Find where the given text appears and provide that cell's center as [X, Y] coordinate. 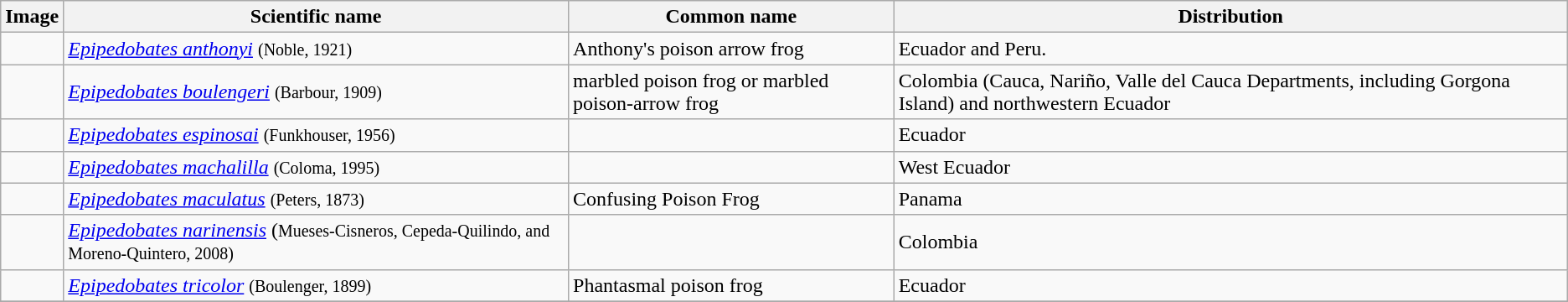
Epipedobates narinensis (Mueses-Cisneros, Cepeda-Quilindo, and Moreno-Quintero, 2008) [317, 242]
Confusing Poison Frog [732, 199]
Panama [1230, 199]
Distribution [1230, 17]
Anthony's poison arrow frog [732, 49]
Epipedobates machalilla (Coloma, 1995) [317, 167]
Epipedobates tricolor (Boulenger, 1899) [317, 285]
Colombia (Cauca, Nariño, Valle del Cauca Departments, including Gorgona Island) and northwestern Ecuador [1230, 92]
Epipedobates anthonyi (Noble, 1921) [317, 49]
Ecuador and Peru. [1230, 49]
West Ecuador [1230, 167]
Common name [732, 17]
Colombia [1230, 242]
Scientific name [317, 17]
Image [32, 17]
Epipedobates maculatus (Peters, 1873) [317, 199]
Phantasmal poison frog [732, 285]
Epipedobates espinosai (Funkhouser, 1956) [317, 135]
Epipedobates boulengeri (Barbour, 1909) [317, 92]
marbled poison frog or marbled poison-arrow frog [732, 92]
